For the text-containing cell, return its midpoint in (X, Y) coordinate format. 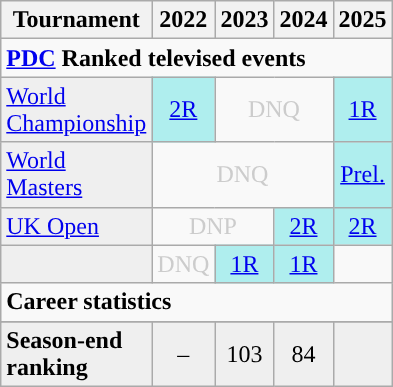
Career statistics (196, 302)
– (184, 354)
Tournament (76, 20)
103 (244, 354)
2023 (244, 20)
2025 (362, 20)
PDC Ranked televised events (196, 58)
84 (304, 354)
DNP (213, 226)
World Championship (76, 110)
Prel. (362, 174)
World Masters (76, 174)
2022 (184, 20)
Season-end ranking (76, 354)
UK Open (76, 226)
2024 (304, 20)
